Return (X, Y) of the center of cell containing provided text 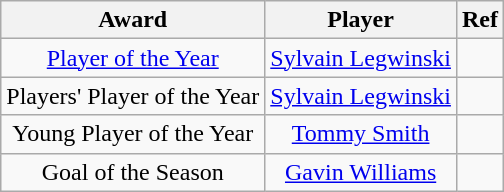
Award (133, 20)
Tommy Smith (361, 134)
Gavin Williams (361, 172)
Young Player of the Year (133, 134)
Goal of the Season (133, 172)
Player (361, 20)
Ref (480, 20)
Player of the Year (133, 58)
Players' Player of the Year (133, 96)
